Find where the given text appears and provide that cell's center as (X, Y) coordinate. 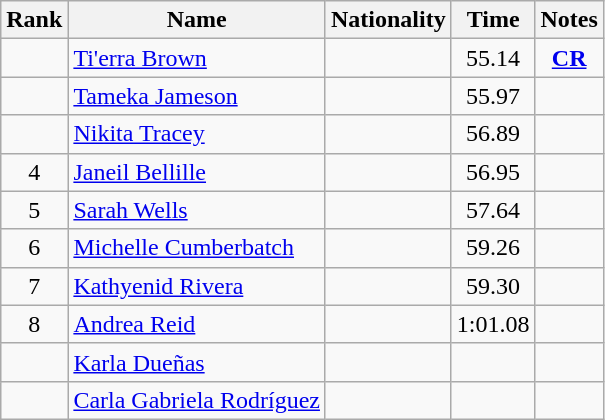
56.89 (493, 134)
Nikita Tracey (197, 134)
59.30 (493, 286)
CR (569, 58)
Carla Gabriela Rodríguez (197, 400)
Andrea Reid (197, 324)
55.97 (493, 96)
Rank (34, 20)
Sarah Wells (197, 210)
5 (34, 210)
Time (493, 20)
Kathyenid Rivera (197, 286)
55.14 (493, 58)
56.95 (493, 172)
59.26 (493, 248)
7 (34, 286)
Name (197, 20)
Tameka Jameson (197, 96)
Notes (569, 20)
Ti'erra Brown (197, 58)
1:01.08 (493, 324)
Nationality (388, 20)
Karla Dueñas (197, 362)
57.64 (493, 210)
8 (34, 324)
6 (34, 248)
Michelle Cumberbatch (197, 248)
4 (34, 172)
Janeil Bellille (197, 172)
